Return the [X, Y] coordinate for the center point of the cell that contains the specified text.  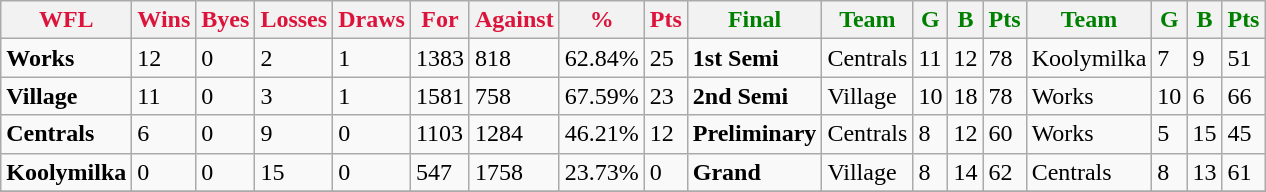
1383 [440, 58]
1103 [440, 134]
62 [1004, 172]
13 [1204, 172]
WFL [66, 20]
758 [514, 96]
Losses [294, 20]
62.84% [602, 58]
23.73% [602, 172]
3 [294, 96]
Against [514, 20]
1581 [440, 96]
2 [294, 58]
46.21% [602, 134]
45 [1244, 134]
% [602, 20]
66 [1244, 96]
7 [1170, 58]
18 [966, 96]
Final [754, 20]
Wins [164, 20]
23 [666, 96]
25 [666, 58]
547 [440, 172]
2nd Semi [754, 96]
1284 [514, 134]
818 [514, 58]
Preliminary [754, 134]
1758 [514, 172]
61 [1244, 172]
Grand [754, 172]
5 [1170, 134]
51 [1244, 58]
1st Semi [754, 58]
14 [966, 172]
60 [1004, 134]
For [440, 20]
67.59% [602, 96]
Draws [372, 20]
Byes [226, 20]
